Detect which cell encompasses the target text, then output its (X, Y) center coordinate. 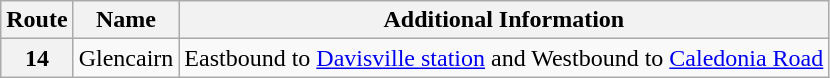
Additional Information (504, 20)
14 (37, 58)
Route (37, 20)
Name (126, 20)
Eastbound to Davisville station and Westbound to Caledonia Road (504, 58)
Glencairn (126, 58)
